Output the (x, y) coordinate of the center of the cell containing the given text.  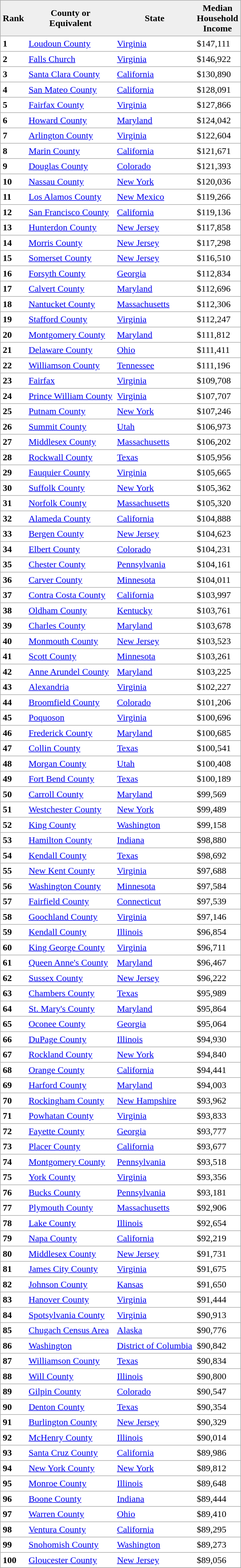
38 (14, 610)
Fairfield County (70, 901)
Delaware County (70, 350)
Alexandria (70, 687)
$99,569 (218, 794)
$103,761 (218, 610)
$91,731 (218, 1254)
33 (14, 534)
23 (14, 380)
Rockwall County (70, 457)
86 (14, 1346)
$98,880 (218, 840)
99 (14, 1545)
Suffolk County (70, 488)
$93,181 (218, 1192)
35 (14, 564)
44 (14, 702)
19 (14, 319)
Plymouth County (70, 1208)
84 (14, 1315)
St. Mary's County (70, 1009)
21 (14, 350)
$96,854 (218, 932)
63 (14, 993)
Powhatan County (70, 1116)
Oconee County (70, 1024)
$94,441 (218, 1070)
New Kent County (70, 871)
Marin County (70, 151)
95 (14, 1483)
New Mexico (155, 197)
$90,776 (218, 1330)
$104,888 (218, 519)
5 (14, 105)
$105,956 (218, 457)
$117,298 (218, 243)
Washington County (70, 886)
$104,231 (218, 549)
DuPage County (70, 1039)
Calvert County (70, 289)
$89,410 (218, 1514)
Orange County (70, 1070)
Kansas (155, 1284)
39 (14, 626)
$111,196 (218, 365)
71 (14, 1116)
93 (14, 1453)
58 (14, 917)
Hanover County (70, 1299)
Tennessee (155, 365)
$103,261 (218, 656)
$97,146 (218, 917)
65 (14, 1024)
61 (14, 963)
40 (14, 641)
Santa Clara County (70, 74)
Monroe County (70, 1483)
Morgan County (70, 764)
$111,411 (218, 350)
Burlington County (70, 1422)
Howard County (70, 120)
Napa County (70, 1238)
32 (14, 519)
30 (14, 488)
$112,696 (218, 289)
17 (14, 289)
Oldham County (70, 610)
81 (14, 1269)
53 (14, 840)
9 (14, 166)
$90,547 (218, 1391)
74 (14, 1162)
43 (14, 687)
Sussex County (70, 978)
$128,091 (218, 90)
98 (14, 1529)
$102,227 (218, 687)
$89,056 (218, 1560)
Scott County (70, 656)
50 (14, 794)
$89,812 (218, 1468)
$90,834 (218, 1361)
$104,161 (218, 564)
$96,467 (218, 963)
57 (14, 901)
48 (14, 764)
$93,677 (218, 1146)
Carver County (70, 580)
87 (14, 1361)
Norfolk County (70, 503)
$90,354 (218, 1407)
24 (14, 396)
52 (14, 825)
Connecticut (155, 901)
Spotsylvania County (70, 1315)
Forsyth County (70, 273)
$95,989 (218, 993)
$124,042 (218, 120)
20 (14, 335)
$107,707 (218, 396)
100 (14, 1560)
88 (14, 1376)
San Mateo County (70, 90)
42 (14, 672)
$116,510 (218, 258)
77 (14, 1208)
$103,997 (218, 595)
78 (14, 1223)
Summit County (70, 427)
$146,922 (218, 59)
$103,225 (218, 672)
31 (14, 503)
37 (14, 595)
29 (14, 472)
22 (14, 365)
Morris County (70, 243)
$89,295 (218, 1529)
Prince William County (70, 396)
State (155, 18)
Arlington County (70, 135)
MedianHouseholdIncome (218, 18)
$122,604 (218, 135)
66 (14, 1039)
Fauquier County (70, 472)
$101,206 (218, 702)
Contra Costa County (70, 595)
$100,541 (218, 748)
Kentucky (155, 610)
Falls Church (70, 59)
89 (14, 1391)
79 (14, 1238)
Loudoun County (70, 43)
$90,842 (218, 1346)
$111,812 (218, 335)
$100,189 (218, 779)
Johnson County (70, 1284)
$109,708 (218, 380)
$93,356 (218, 1177)
76 (14, 1192)
96 (14, 1499)
$93,962 (218, 1101)
Ventura County (70, 1529)
$106,973 (218, 427)
Lake County (70, 1223)
$120,036 (218, 182)
15 (14, 258)
$93,833 (218, 1116)
$89,273 (218, 1545)
67 (14, 1054)
$112,834 (218, 273)
$92,219 (218, 1238)
13 (14, 227)
$121,671 (218, 151)
$147,111 (218, 43)
Westchester County (70, 809)
62 (14, 978)
14 (14, 243)
Hamilton County (70, 840)
47 (14, 748)
York County (70, 1177)
2 (14, 59)
$97,584 (218, 886)
55 (14, 871)
72 (14, 1131)
Bergen County (70, 534)
75 (14, 1177)
Nantucket County (70, 304)
91 (14, 1422)
$100,408 (218, 764)
54 (14, 855)
Hunterdon County (70, 227)
$104,623 (218, 534)
Boone County (70, 1499)
$117,858 (218, 227)
$89,986 (218, 1453)
25 (14, 411)
$90,800 (218, 1376)
36 (14, 580)
$89,444 (218, 1499)
Alameda County (70, 519)
Chugach Census Area (70, 1330)
Fairfax County (70, 105)
$130,890 (218, 74)
6 (14, 120)
80 (14, 1254)
$90,329 (218, 1422)
59 (14, 932)
McHenry County (70, 1438)
49 (14, 779)
$105,320 (218, 503)
92 (14, 1438)
$93,777 (218, 1131)
Chester County (70, 564)
Santa Cruz County (70, 1453)
$103,523 (218, 641)
$98,692 (218, 855)
New Hampshire (155, 1101)
$127,866 (218, 105)
Carroll County (70, 794)
Warren County (70, 1514)
4 (14, 90)
$96,222 (218, 978)
Broomfield County (70, 702)
11 (14, 197)
$96,711 (218, 947)
60 (14, 947)
$104,011 (218, 580)
$112,306 (218, 304)
$97,539 (218, 901)
Rank (14, 18)
64 (14, 1009)
$105,665 (218, 472)
$89,648 (218, 1483)
District of Columbia (155, 1346)
King George County (70, 947)
Snohomish County (70, 1545)
97 (14, 1514)
Charles County (70, 626)
$97,688 (218, 871)
12 (14, 212)
Frederick County (70, 733)
Collin County (70, 748)
28 (14, 457)
James City County (70, 1269)
8 (14, 151)
Somerset County (70, 258)
$91,675 (218, 1269)
Elbert County (70, 549)
$91,444 (218, 1299)
$103,678 (218, 626)
Placer County (70, 1146)
Putnam County (70, 411)
New York County (70, 1468)
Queen Anne's County (70, 963)
$119,266 (218, 197)
10 (14, 182)
Rockland County (70, 1054)
51 (14, 809)
$100,696 (218, 717)
3 (14, 74)
$119,136 (218, 212)
Stafford County (70, 319)
27 (14, 442)
$94,930 (218, 1039)
Gilpin County (70, 1391)
41 (14, 656)
Nassau County (70, 182)
$95,064 (218, 1024)
$90,913 (218, 1315)
82 (14, 1284)
Chambers County (70, 993)
Los Alamos County (70, 197)
94 (14, 1468)
King County (70, 825)
69 (14, 1085)
$100,685 (218, 733)
56 (14, 886)
$90,014 (218, 1438)
$99,489 (218, 809)
45 (14, 717)
Alaska (155, 1330)
83 (14, 1299)
Goochland County (70, 917)
$92,654 (218, 1223)
7 (14, 135)
$121,393 (218, 166)
$92,906 (218, 1208)
$94,840 (218, 1054)
Anne Arundel County (70, 672)
San Francisco County (70, 212)
26 (14, 427)
Will County (70, 1376)
Rockingham County (70, 1101)
90 (14, 1407)
$95,864 (218, 1009)
$105,362 (218, 488)
68 (14, 1070)
Harford County (70, 1085)
16 (14, 273)
85 (14, 1330)
$112,247 (218, 319)
$91,650 (218, 1284)
Douglas County (70, 166)
73 (14, 1146)
County orEquivalent (70, 18)
$94,003 (218, 1085)
Fort Bend County (70, 779)
46 (14, 733)
1 (14, 43)
$93,518 (218, 1162)
$107,246 (218, 411)
Gloucester County (70, 1560)
Fayette County (70, 1131)
$106,202 (218, 442)
Denton County (70, 1407)
Poquoson (70, 717)
$99,158 (218, 825)
70 (14, 1101)
Fairfax (70, 380)
34 (14, 549)
Bucks County (70, 1192)
Monmouth County (70, 641)
18 (14, 304)
